Extract the (X, Y) coordinate from the center of the cell holding the provided text.  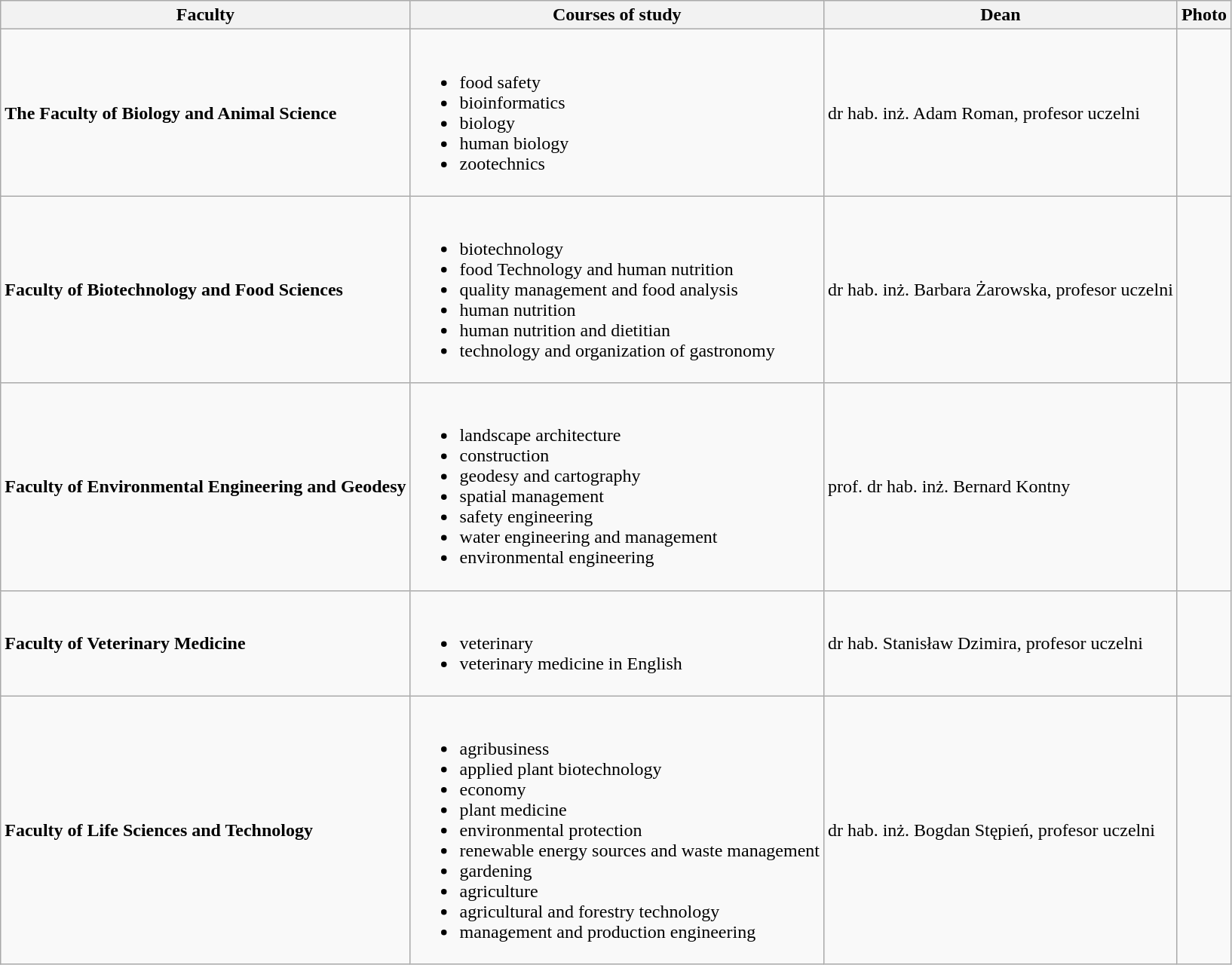
Faculty of Life Sciences and Technology (205, 830)
Dean (1000, 15)
dr hab. inż. Bogdan Stępień, profesor uczelni (1000, 830)
veterinaryveterinary medicine in English (617, 643)
food safetybioinformaticsbiologyhuman biologyzootechnics (617, 113)
Faculty of Environmental Engineering and Geodesy (205, 487)
Courses of study (617, 15)
dr hab. Stanisław Dzimira, profesor uczelni (1000, 643)
Photo (1203, 15)
dr hab. inż. Adam Roman, profesor uczelni (1000, 113)
Faculty of Biotechnology and Food Sciences (205, 289)
Faculty of Veterinary Medicine (205, 643)
The Faculty of Biology and Animal Science (205, 113)
dr hab. inż. Barbara Żarowska, profesor uczelni (1000, 289)
prof. dr hab. inż. Bernard Kontny (1000, 487)
Faculty (205, 15)
